For the text-containing cell, return its midpoint in [x, y] coordinate format. 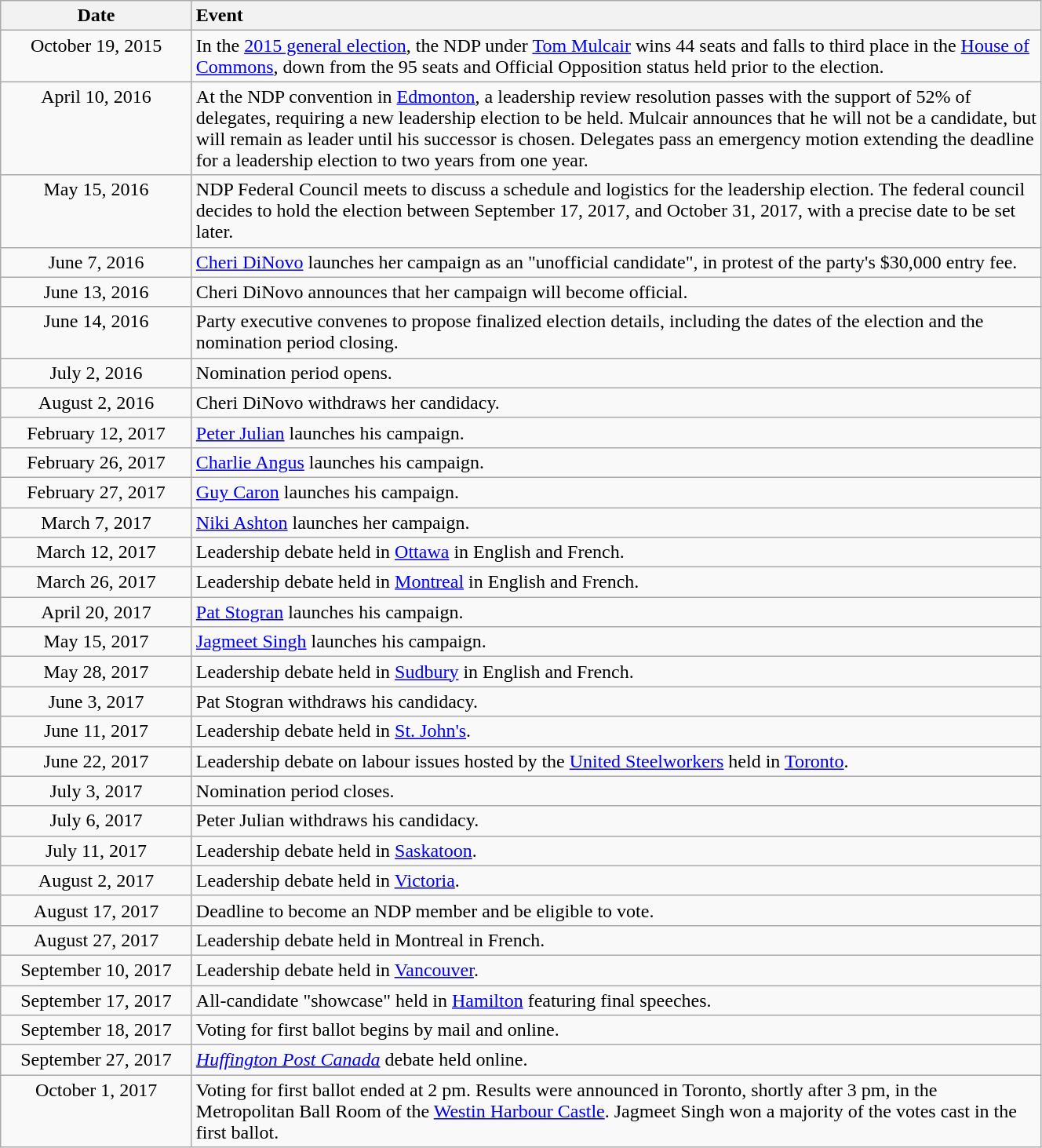
June 13, 2016 [97, 292]
June 3, 2017 [97, 702]
February 12, 2017 [97, 432]
August 27, 2017 [97, 940]
Leadership debate held in Sudbury in English and French. [616, 672]
Voting for first ballot begins by mail and online. [616, 1030]
July 2, 2016 [97, 373]
Guy Caron launches his campaign. [616, 492]
Peter Julian launches his campaign. [616, 432]
Peter Julian withdraws his candidacy. [616, 821]
Leadership debate held in Vancouver. [616, 970]
Cheri DiNovo launches her campaign as an "unofficial candidate", in protest of the party's $30,000 entry fee. [616, 262]
June 7, 2016 [97, 262]
Jagmeet Singh launches his campaign. [616, 642]
July 6, 2017 [97, 821]
Leadership debate on labour issues hosted by the United Steelworkers held in Toronto. [616, 761]
July 11, 2017 [97, 851]
Leadership debate held in St. John's. [616, 731]
June 14, 2016 [97, 333]
October 19, 2015 [97, 56]
Leadership debate held in Montreal in English and French. [616, 582]
Date [97, 16]
August 2, 2016 [97, 403]
February 26, 2017 [97, 462]
August 2, 2017 [97, 880]
February 27, 2017 [97, 492]
July 3, 2017 [97, 791]
March 7, 2017 [97, 522]
Nomination period closes. [616, 791]
Huffington Post Canada debate held online. [616, 1060]
All-candidate "showcase" held in Hamilton featuring final speeches. [616, 1000]
Leadership debate held in Ottawa in English and French. [616, 552]
Leadership debate held in Saskatoon. [616, 851]
Pat Stogran withdraws his candidacy. [616, 702]
Charlie Angus launches his campaign. [616, 462]
Event [616, 16]
Nomination period opens. [616, 373]
September 18, 2017 [97, 1030]
Niki Ashton launches her campaign. [616, 522]
June 22, 2017 [97, 761]
April 20, 2017 [97, 612]
September 17, 2017 [97, 1000]
October 1, 2017 [97, 1111]
September 10, 2017 [97, 970]
Leadership debate held in Montreal in French. [616, 940]
Deadline to become an NDP member and be eligible to vote. [616, 910]
Party executive convenes to propose finalized election details, including the dates of the election and the nomination period closing. [616, 333]
Cheri DiNovo withdraws her candidacy. [616, 403]
Leadership debate held in Victoria. [616, 880]
May 15, 2016 [97, 211]
June 11, 2017 [97, 731]
March 12, 2017 [97, 552]
Pat Stogran launches his campaign. [616, 612]
August 17, 2017 [97, 910]
April 10, 2016 [97, 129]
Cheri DiNovo announces that her campaign will become official. [616, 292]
March 26, 2017 [97, 582]
May 28, 2017 [97, 672]
September 27, 2017 [97, 1060]
May 15, 2017 [97, 642]
